Return the [X, Y] coordinate for the center point of the cell that contains the specified text.  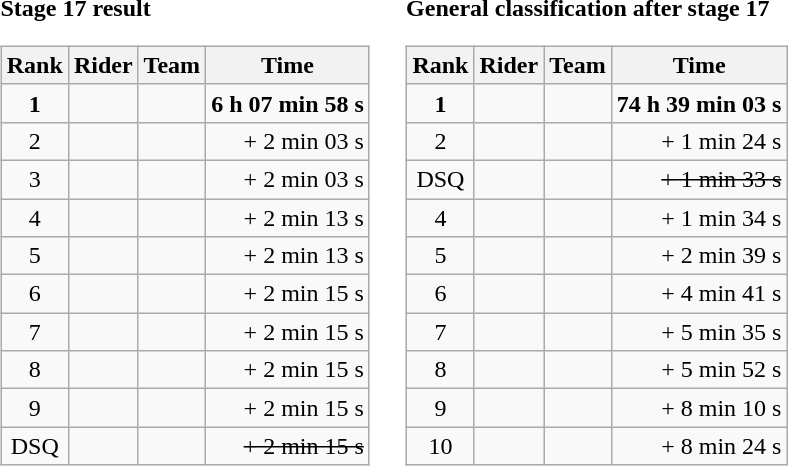
6 h 07 min 58 s [288, 103]
+ 8 min 24 s [699, 446]
+ 2 min 39 s [699, 256]
+ 5 min 35 s [699, 332]
+ 1 min 24 s [699, 141]
+ 8 min 10 s [699, 408]
74 h 39 min 03 s [699, 103]
3 [34, 179]
+ 5 min 52 s [699, 370]
+ 4 min 41 s [699, 294]
+ 1 min 33 s [699, 179]
10 [440, 446]
+ 1 min 34 s [699, 217]
